Determine the [x, y] coordinate at the center of the cell enclosing the given text.  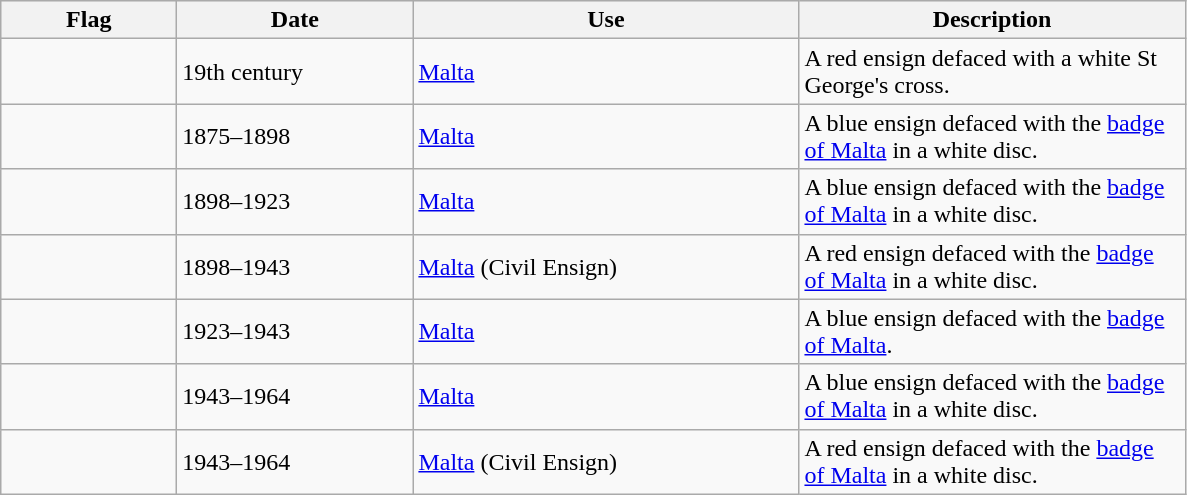
A red ensign defaced with a white St George's cross. [992, 72]
1923–1943 [295, 332]
1898–1943 [295, 266]
A blue ensign defaced with the badge of Malta. [992, 332]
Use [606, 20]
1898–1923 [295, 202]
Date [295, 20]
Flag [89, 20]
1875–1898 [295, 136]
19th century [295, 72]
Description [992, 20]
